Search for the cell housing the specified text and yield its (X, Y) center coordinate. 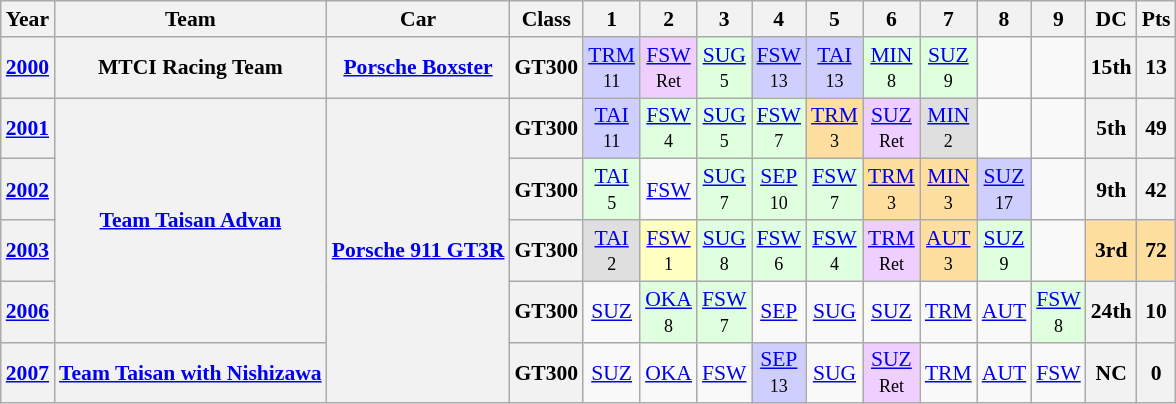
SUZ17 (1004, 190)
42 (1156, 190)
TAI5 (612, 190)
SEP (780, 312)
FSWRet (668, 68)
3 (724, 19)
Team (190, 19)
SEP13 (780, 372)
MIN2 (948, 128)
9 (1058, 19)
NC (1112, 372)
1 (612, 19)
5 (834, 19)
2007 (28, 372)
5th (1112, 128)
TAI11 (612, 128)
MTCI Racing Team (190, 68)
MIN3 (948, 190)
2006 (28, 312)
FSW6 (780, 250)
Class (546, 19)
3rd (1112, 250)
TAI13 (834, 68)
8 (1004, 19)
OKA8 (668, 312)
6 (892, 19)
SEP10 (780, 190)
Porsche 911 GT3R (418, 251)
Car (418, 19)
13 (1156, 68)
TAI2 (612, 250)
2002 (28, 190)
2001 (28, 128)
SUG8 (724, 250)
4 (780, 19)
7 (948, 19)
FSW8 (1058, 312)
24th (1112, 312)
MIN8 (892, 68)
15th (1112, 68)
Team Taisan with Nishizawa (190, 372)
AUT3 (948, 250)
TRMRet (892, 250)
2 (668, 19)
OKA (668, 372)
0 (1156, 372)
FSW1 (668, 250)
49 (1156, 128)
Team Taisan Advan (190, 220)
Porsche Boxster (418, 68)
9th (1112, 190)
Pts (1156, 19)
FSW13 (780, 68)
10 (1156, 312)
2000 (28, 68)
SUG7 (724, 190)
TRM11 (612, 68)
Year (28, 19)
2003 (28, 250)
DC (1112, 19)
72 (1156, 250)
